Find where the given text appears and provide that cell's center as (x, y) coordinate. 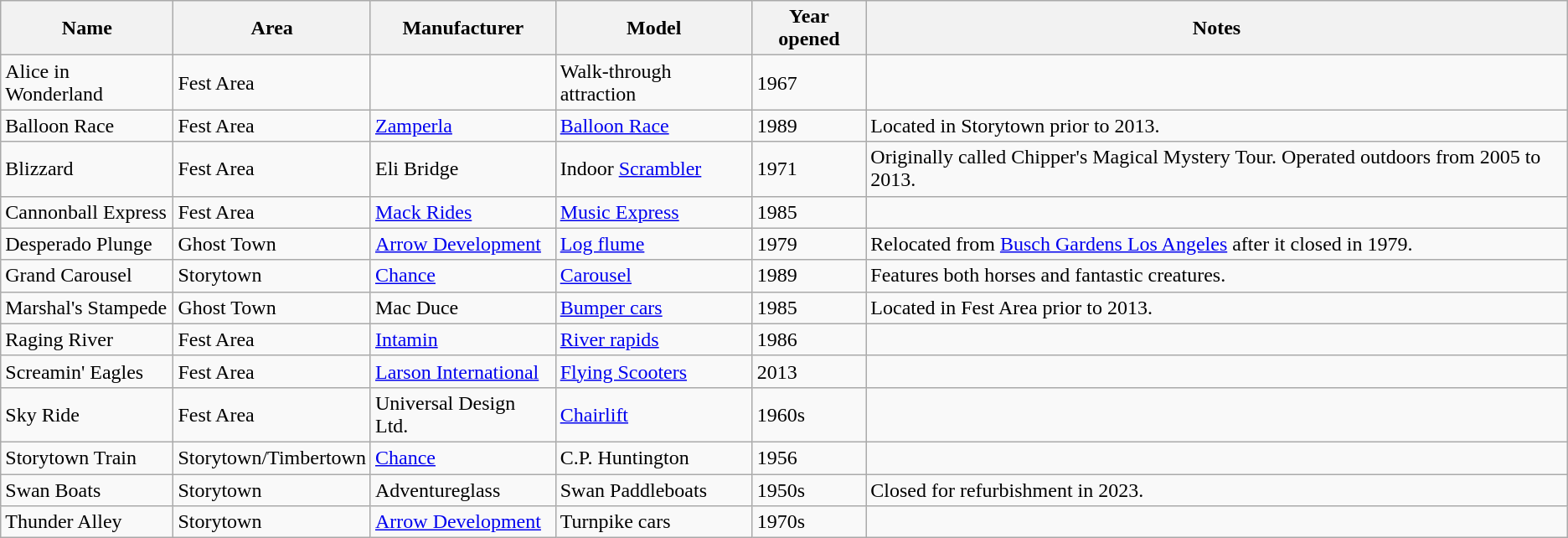
Mac Duce (462, 308)
Zamperla (462, 126)
Area (272, 28)
Chairlift (653, 414)
Swan Boats (87, 490)
Walk-through attraction (653, 82)
1986 (809, 339)
Eli Bridge (462, 169)
Blizzard (87, 169)
Desperado Plunge (87, 244)
1960s (809, 414)
1971 (809, 169)
Closed for refurbishment in 2023. (1216, 490)
Screamin' Eagles (87, 371)
Located in Storytown prior to 2013. (1216, 126)
Universal Design Ltd. (462, 414)
Year opened (809, 28)
Manufacturer (462, 28)
1956 (809, 458)
Cannonball Express (87, 212)
Bumper cars (653, 308)
Originally called Chipper's Magical Mystery Tour. Operated outdoors from 2005 to 2013. (1216, 169)
River rapids (653, 339)
Located in Fest Area prior to 2013. (1216, 308)
Relocated from Busch Gardens Los Angeles after it closed in 1979. (1216, 244)
Larson International (462, 371)
1950s (809, 490)
Sky Ride (87, 414)
1979 (809, 244)
Flying Scooters (653, 371)
Features both horses and fantastic creatures. (1216, 276)
Raging River (87, 339)
2013 (809, 371)
Swan Paddleboats (653, 490)
1970s (809, 522)
Model (653, 28)
Storytown/Timbertown (272, 458)
Turnpike cars (653, 522)
C.P. Huntington (653, 458)
Intamin (462, 339)
Indoor Scrambler (653, 169)
Grand Carousel (87, 276)
1967 (809, 82)
Log flume (653, 244)
Adventureglass (462, 490)
Marshal's Stampede (87, 308)
Notes (1216, 28)
Music Express (653, 212)
Carousel (653, 276)
Storytown Train (87, 458)
Mack Rides (462, 212)
Alice in Wonderland (87, 82)
Name (87, 28)
Thunder Alley (87, 522)
